Locate the cell with the specified text and output its [x, y] center coordinate. 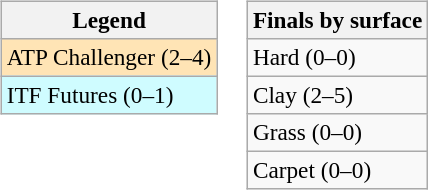
Clay (2–5) [337, 95]
Carpet (0–0) [337, 171]
ATP Challenger (2–4) [108, 57]
Hard (0–0) [337, 57]
Finals by surface [337, 20]
Legend [108, 20]
ITF Futures (0–1) [108, 95]
Grass (0–0) [337, 133]
